Locate the cell with the specified text and output its (X, Y) center coordinate. 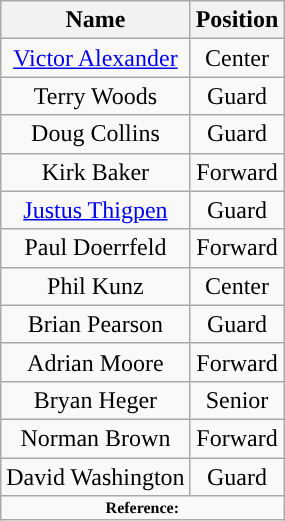
Doug Collins (96, 134)
Norman Brown (96, 438)
Brian Pearson (96, 324)
Reference: (142, 508)
Kirk Baker (96, 172)
Phil Kunz (96, 286)
Adrian Moore (96, 362)
Senior (237, 400)
Justus Thigpen (96, 210)
Bryan Heger (96, 400)
Name (96, 20)
Victor Alexander (96, 58)
Position (237, 20)
Paul Doerrfeld (96, 248)
Terry Woods (96, 96)
David Washington (96, 477)
